Pinpoint the cell where the given text exists, returning its (x, y) midpoint coordinate. 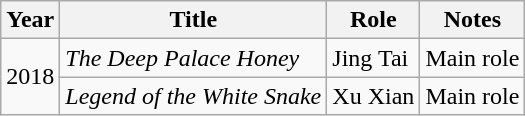
Year (30, 20)
Role (374, 20)
2018 (30, 77)
Jing Tai (374, 58)
Xu Xian (374, 96)
Legend of the White Snake (194, 96)
The Deep Palace Honey (194, 58)
Notes (472, 20)
Title (194, 20)
